Determine the [x, y] coordinate at the center of the cell enclosing the given text.  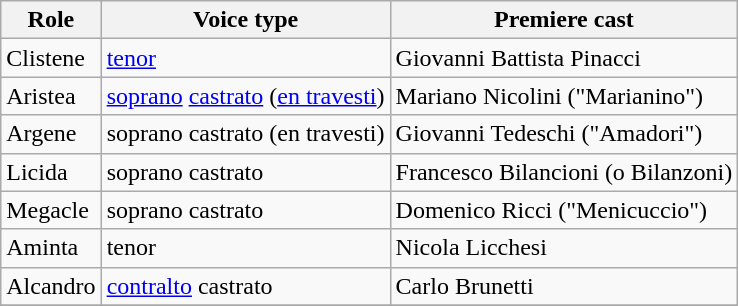
Megacle [51, 210]
Premiere cast [564, 20]
Aristea [51, 96]
Voice type [246, 20]
Carlo Brunetti [564, 286]
Giovanni Tedeschi ("Amadori") [564, 134]
Giovanni Battista Pinacci [564, 58]
Mariano Nicolini ("Marianino") [564, 96]
Role [51, 20]
contralto castrato [246, 286]
Francesco Bilancioni (o Bilanzoni) [564, 172]
Nicola Licchesi [564, 248]
Clistene [51, 58]
Domenico Ricci ("Menicuccio") [564, 210]
Alcandro [51, 286]
Licida [51, 172]
Aminta [51, 248]
Argene [51, 134]
